Return (X, Y) of the center of cell containing provided text 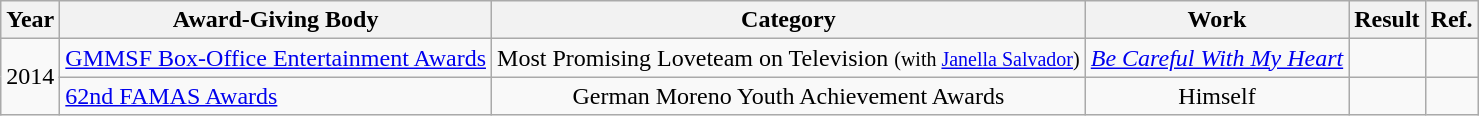
Most Promising Loveteam on Television (with Janella Salvador) (789, 58)
Work (1216, 20)
62nd FAMAS Awards (276, 96)
German Moreno Youth Achievement Awards (789, 96)
GMMSF Box-Office Entertainment Awards (276, 58)
Category (789, 20)
2014 (30, 77)
Result (1387, 20)
Award-Giving Body (276, 20)
Himself (1216, 96)
Be Careful With My Heart (1216, 58)
Ref. (1452, 20)
Year (30, 20)
